For the text-containing cell, return its midpoint in (X, Y) coordinate format. 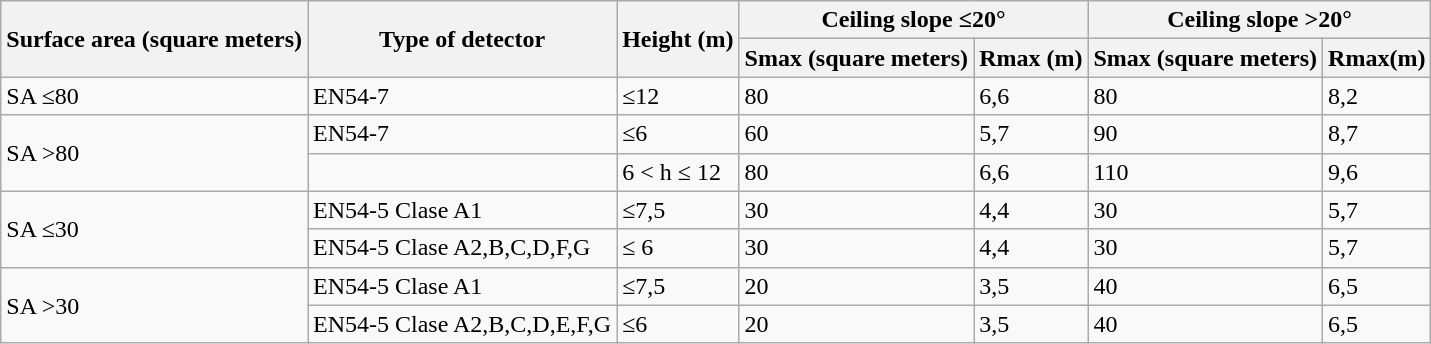
EN54-5 Clase A2,B,C,D,E,F,G (462, 324)
≤12 (678, 96)
6 < h ≤ 12 (678, 172)
90 (1206, 134)
60 (856, 134)
Type of detector (462, 39)
8,2 (1377, 96)
Rmax(m) (1377, 58)
SA ≤30 (154, 229)
EN54-5 Clase A2,B,C,D,F,G (462, 248)
9,6 (1377, 172)
8,7 (1377, 134)
110 (1206, 172)
Rmax (m) (1031, 58)
Surface area (square meters) (154, 39)
Ceiling slope ≤20° (914, 20)
Ceiling slope >20° (1260, 20)
SA ≤80 (154, 96)
Height (m) (678, 39)
≤ 6 (678, 248)
SA >30 (154, 305)
SA >80 (154, 153)
